Identify which cell holds the provided text, then report its (x, y) central coordinate. 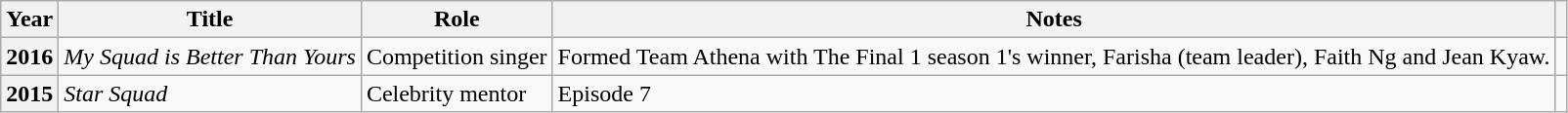
Star Squad (210, 94)
Celebrity mentor (457, 94)
Year (29, 19)
Title (210, 19)
2016 (29, 56)
Episode 7 (1054, 94)
Role (457, 19)
Notes (1054, 19)
Formed Team Athena with The Final 1 season 1's winner, Farisha (team leader), Faith Ng and Jean Kyaw. (1054, 56)
My Squad is Better Than Yours (210, 56)
Competition singer (457, 56)
2015 (29, 94)
